Extract the (X, Y) coordinate from the center of the cell holding the provided text.  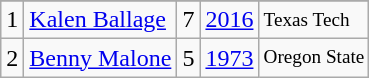
2016 (230, 20)
Kalen Ballage (100, 20)
5 (188, 58)
Benny Malone (100, 58)
2 (12, 58)
7 (188, 20)
1 (12, 20)
Oregon State (314, 58)
Texas Tech (314, 20)
1973 (230, 58)
